Find where the given text appears and provide that cell's center as [X, Y] coordinate. 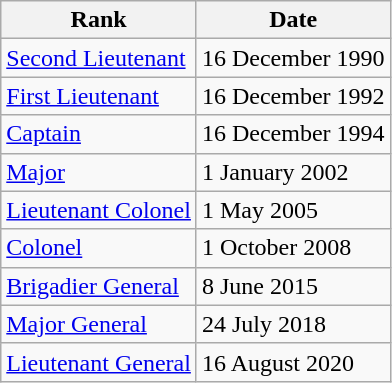
Colonel [99, 248]
16 August 2020 [293, 362]
16 December 1994 [293, 134]
16 December 1990 [293, 58]
Captain [99, 134]
1 January 2002 [293, 172]
1 May 2005 [293, 210]
1 October 2008 [293, 248]
First Lieutenant [99, 96]
Date [293, 20]
16 December 1992 [293, 96]
8 June 2015 [293, 286]
Brigadier General [99, 286]
Second Lieutenant [99, 58]
Lieutenant Colonel [99, 210]
24 July 2018 [293, 324]
Rank [99, 20]
Major [99, 172]
Lieutenant General [99, 362]
Major General [99, 324]
